Output the (X, Y) coordinate of the center of the cell containing the given text.  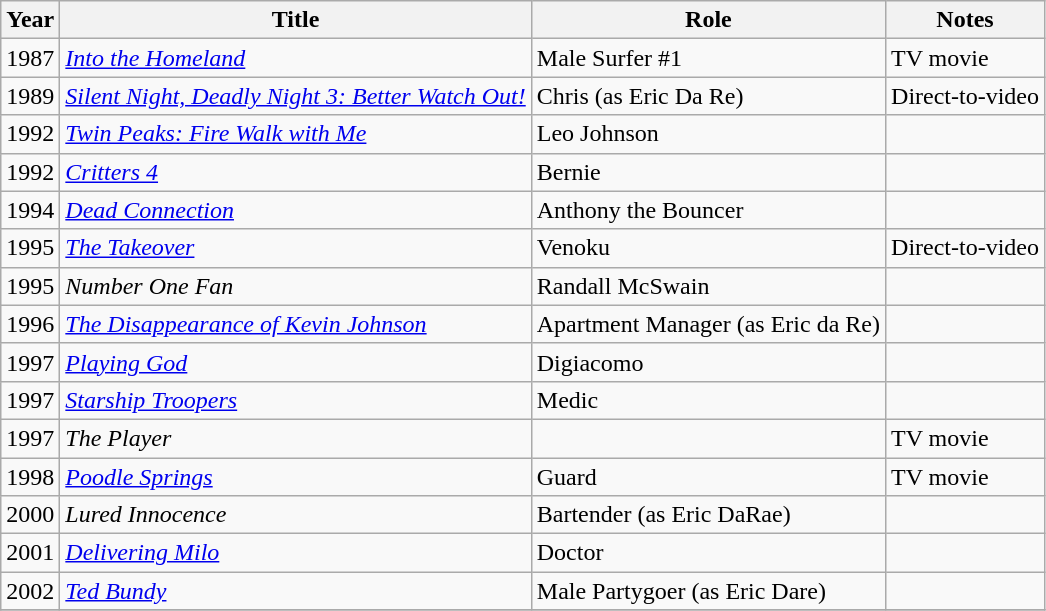
1989 (30, 96)
2000 (30, 515)
The Player (296, 438)
Bernie (708, 172)
2002 (30, 591)
Dead Connection (296, 210)
Guard (708, 477)
Delivering Milo (296, 553)
Title (296, 20)
Venoku (708, 248)
Medic (708, 400)
Lured Innocence (296, 515)
Number One Fan (296, 286)
Poodle Springs (296, 477)
Starship Troopers (296, 400)
2001 (30, 553)
Male Partygoer (as Eric Dare) (708, 591)
Playing God (296, 362)
1994 (30, 210)
Digiacomo (708, 362)
1987 (30, 58)
Notes (966, 20)
Leo Johnson (708, 134)
The Takeover (296, 248)
Chris (as Eric Da Re) (708, 96)
Randall McSwain (708, 286)
Critters 4 (296, 172)
Ted Bundy (296, 591)
Apartment Manager (as Eric da Re) (708, 324)
Twin Peaks: Fire Walk with Me (296, 134)
Doctor (708, 553)
Bartender (as Eric DaRae) (708, 515)
Role (708, 20)
Male Surfer #1 (708, 58)
Into the Homeland (296, 58)
Silent Night, Deadly Night 3: Better Watch Out! (296, 96)
Anthony the Bouncer (708, 210)
1996 (30, 324)
1998 (30, 477)
The Disappearance of Kevin Johnson (296, 324)
Year (30, 20)
